Find where the given text appears and provide that cell's center as [x, y] coordinate. 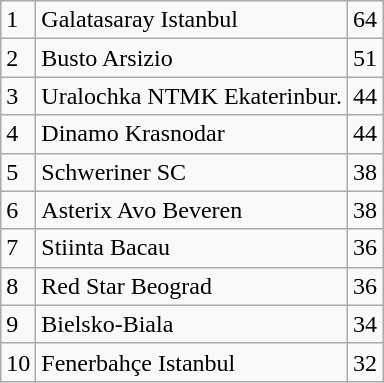
Bielsko-Biala [192, 324]
3 [18, 96]
Stiinta Bacau [192, 248]
Schweriner SC [192, 172]
Fenerbahçe Istanbul [192, 362]
Galatasaray Istanbul [192, 20]
7 [18, 248]
Uralochka NTMK Ekaterinbur. [192, 96]
Busto Arsizio [192, 58]
1 [18, 20]
64 [364, 20]
34 [364, 324]
9 [18, 324]
Dinamo Krasnodar [192, 134]
Asterix Avo Beveren [192, 210]
Red Star Beograd [192, 286]
32 [364, 362]
51 [364, 58]
2 [18, 58]
8 [18, 286]
10 [18, 362]
5 [18, 172]
4 [18, 134]
6 [18, 210]
